Pinpoint the cell where the given text exists, returning its (X, Y) midpoint coordinate. 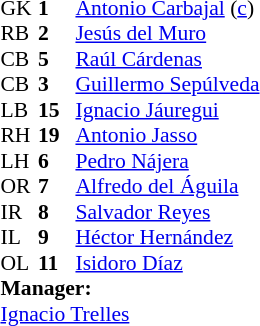
OR (19, 187)
Guillermo Sepúlveda (167, 85)
Héctor Hernández (167, 237)
Pedro Nájera (167, 161)
Manager: (130, 289)
6 (57, 161)
RB (19, 33)
Jesús del Muro (167, 33)
Ignacio Jáuregui (167, 110)
Alfredo del Águila (167, 187)
5 (57, 59)
OL (19, 263)
2 (57, 33)
11 (57, 263)
LB (19, 110)
19 (57, 135)
9 (57, 237)
7 (57, 187)
LH (19, 161)
RH (19, 135)
IL (19, 237)
Salvador Reyes (167, 212)
Antonio Jasso (167, 135)
IR (19, 212)
Isidoro Díaz (167, 263)
3 (57, 85)
Raúl Cárdenas (167, 59)
15 (57, 110)
8 (57, 212)
